Locate the cell with the specified text and output its (x, y) center coordinate. 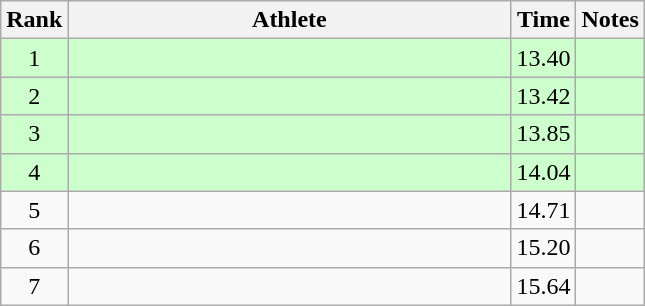
5 (34, 210)
13.42 (544, 96)
14.71 (544, 210)
14.04 (544, 172)
3 (34, 134)
Time (544, 20)
15.64 (544, 286)
7 (34, 286)
1 (34, 58)
Notes (610, 20)
13.85 (544, 134)
13.40 (544, 58)
Athlete (290, 20)
4 (34, 172)
Rank (34, 20)
2 (34, 96)
15.20 (544, 248)
6 (34, 248)
